Extract the (x, y) coordinate from the center of the cell holding the provided text.  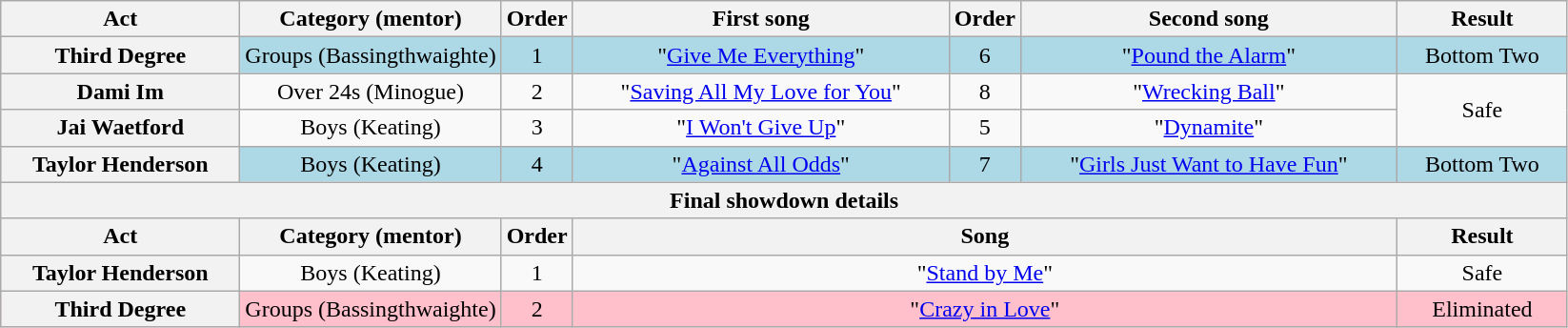
"Saving All My Love for You" (760, 92)
"Stand by Me" (985, 273)
Second song (1208, 19)
Song (985, 236)
"Girls Just Want to Have Fun" (1208, 164)
"Against All Odds" (760, 164)
7 (985, 164)
Final showdown details (785, 200)
Dami Im (120, 92)
5 (985, 128)
Over 24s (Minogue) (371, 92)
Eliminated (1482, 309)
3 (537, 128)
"Give Me Everything" (760, 55)
"Crazy in Love" (985, 309)
Jai Waetford (120, 128)
"Dynamite" (1208, 128)
"Pound the Alarm" (1208, 55)
First song (760, 19)
8 (985, 92)
6 (985, 55)
"I Won't Give Up" (760, 128)
"Wrecking Ball" (1208, 92)
4 (537, 164)
